Scan for the cell matching the given text and deliver its (X, Y) coordinate at center. 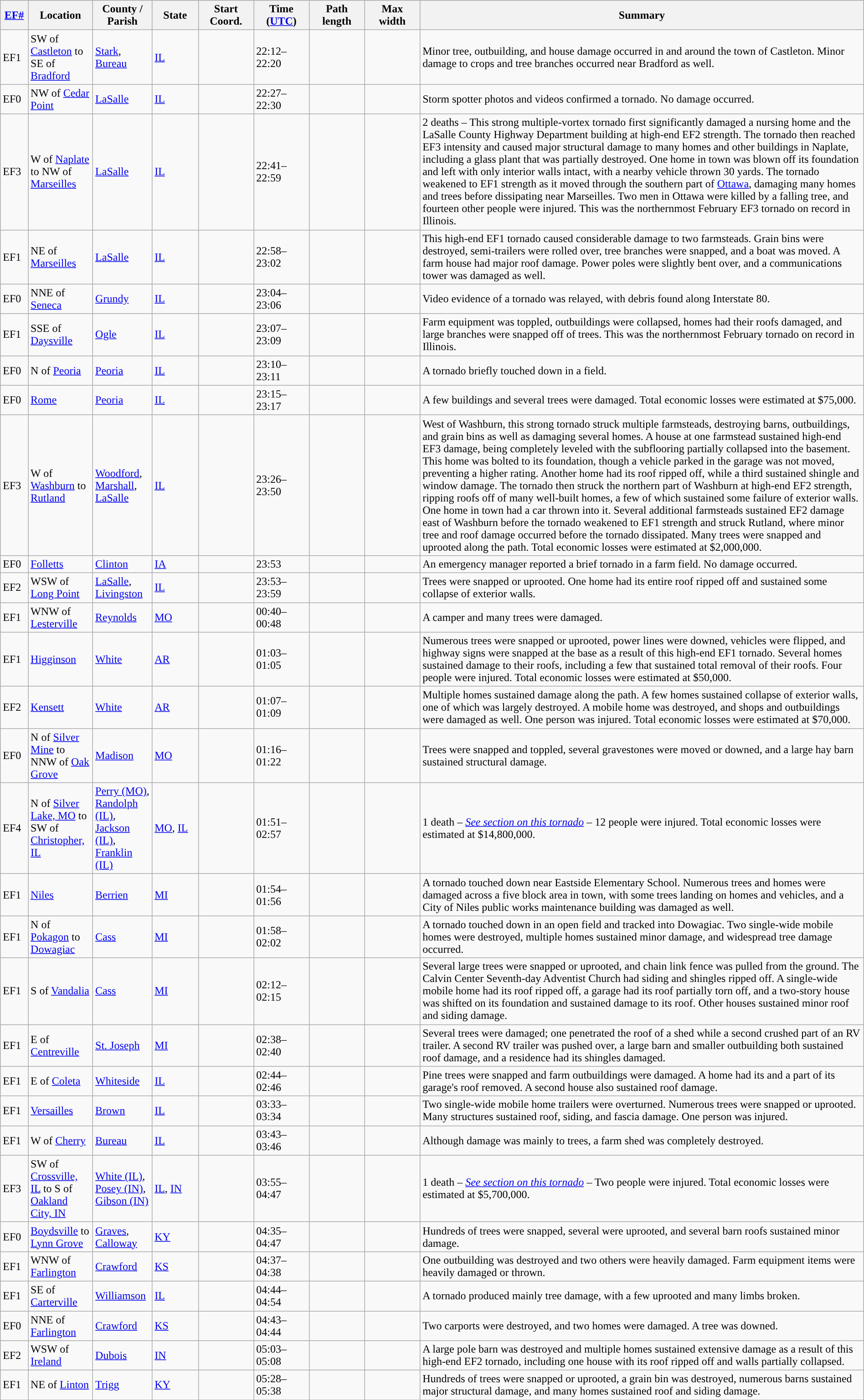
Storm spotter photos and videos confirmed a tornado. No damage occurred. (642, 99)
01:07–01:09 (282, 708)
Folletts (61, 564)
04:35–04:47 (282, 1236)
04:43–04:44 (282, 1326)
Perry (MO), Randolph (IL), Jackson (IL), Franklin (IL) (123, 828)
Stark, Bureau (123, 57)
Woodford, Marshall, LaSalle (123, 485)
01:58–02:02 (282, 937)
WNW of Lesterville (61, 617)
Trigg (123, 1385)
03:43–03:46 (282, 1141)
EF# (15, 15)
S of Vandalia (61, 991)
Summary (642, 15)
02:44–02:46 (282, 1081)
22:27–22:30 (282, 99)
Whiteside (123, 1081)
LaSalle, Livingston (123, 587)
An emergency manager reported a brief tornado in a farm field. No damage occurred. (642, 564)
NE of Marseilles (61, 257)
1 death – See section on this tornado – 12 people were injured. Total economic losses were estimated at $14,800,000. (642, 828)
Ogle (123, 335)
Boydsville to Lynn Grove (61, 1236)
A tornado produced mainly tree damage, with a few uprooted and many limbs broken. (642, 1296)
SW of Crossville, IL to S of Oakland City, IN (61, 1188)
Dubois (123, 1356)
Madison (123, 756)
Location (61, 15)
23:10–23:11 (282, 370)
Higginson (61, 659)
Williamson (123, 1296)
State (175, 15)
02:12–02:15 (282, 991)
N of Silver Lake, MO to SW of Christopher, IL (61, 828)
Trees were snapped or uprooted. One home had its entire roof ripped off and sustained some collapse of exterior walls. (642, 587)
Graves, Calloway (123, 1236)
Max width (392, 15)
W of Cherry (61, 1141)
04:37–04:38 (282, 1266)
01:54–01:56 (282, 895)
00:40–00:48 (282, 617)
Kensett (61, 708)
1 death – See section on this tornado – Two people were injured. Total economic losses were estimated at $5,700,000. (642, 1188)
One outbuilding was destroyed and two others were heavily damaged. Farm equipment items were heavily damaged or thrown. (642, 1266)
SW of Castleton to SE of Bradford (61, 57)
St. Joseph (123, 1045)
County / Parish (123, 15)
WSW of Long Point (61, 587)
IA (175, 564)
Two carports were destroyed, and two homes were damaged. A tree was downed. (642, 1326)
23:15–23:17 (282, 400)
Reynolds (123, 617)
22:12–22:20 (282, 57)
05:03–05:08 (282, 1356)
White (IL), Posey (IN), Gibson (IN) (123, 1188)
EF4 (15, 828)
23:53–23:59 (282, 587)
Rome (61, 400)
E of Coleta (61, 1081)
Versailles (61, 1111)
N of Peoria (61, 370)
E of Centreville (61, 1045)
02:38–02:40 (282, 1045)
NNE of Seneca (61, 299)
Berrien (123, 895)
23:53 (282, 564)
Niles (61, 895)
01:03–01:05 (282, 659)
Start Coord. (226, 15)
01:51–02:57 (282, 828)
NE of Linton (61, 1385)
IN (175, 1356)
Clinton (123, 564)
Trees were snapped and toppled, several gravestones were moved or downed, and a large hay barn sustained structural damage. (642, 756)
22:41–22:59 (282, 172)
A camper and many trees were damaged. (642, 617)
Bureau (123, 1141)
NW of Cedar Point (61, 99)
04:44–04:54 (282, 1296)
N of Silver Mine to NNW of Oak Grove (61, 756)
Brown (123, 1111)
IL, IN (175, 1188)
03:55–04:47 (282, 1188)
Time (UTC) (282, 15)
03:33–03:34 (282, 1111)
SE of Carterville (61, 1296)
W of Washburn to Rutland (61, 485)
WNW of Farlington (61, 1266)
Grundy (123, 299)
23:07–23:09 (282, 335)
MO, IL (175, 828)
23:04–23:06 (282, 299)
Video evidence of a tornado was relayed, with debris found along Interstate 80. (642, 299)
NNE of Farlington (61, 1326)
Path length (337, 15)
23:26–23:50 (282, 485)
Although damage was mainly to trees, a farm shed was completely destroyed. (642, 1141)
A tornado briefly touched down in a field. (642, 370)
01:16–01:22 (282, 756)
WSW of Ireland (61, 1356)
Hundreds of trees were snapped, several were uprooted, and several barn roofs sustained minor damage. (642, 1236)
W of Naplate to NW of Marseilles (61, 172)
A few buildings and several trees were damaged. Total economic losses were estimated at $75,000. (642, 400)
SSE of Daysville (61, 335)
N of Pokagon to Dowagiac (61, 937)
05:28–05:38 (282, 1385)
22:58–23:02 (282, 257)
